Search for the cell housing the specified text and yield its (X, Y) center coordinate. 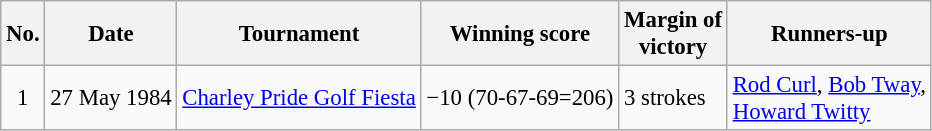
3 strokes (674, 98)
Charley Pride Golf Fiesta (299, 98)
Date (111, 34)
−10 (70-67-69=206) (520, 98)
No. (23, 34)
Runners-up (829, 34)
1 (23, 98)
Tournament (299, 34)
27 May 1984 (111, 98)
Winning score (520, 34)
Rod Curl, Bob Tway, Howard Twitty (829, 98)
Margin ofvictory (674, 34)
